Output the [X, Y] coordinate of the center of the cell containing the given text.  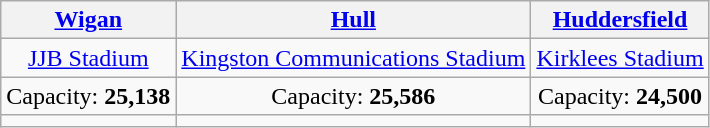
Capacity: 25,586 [354, 96]
JJB Stadium [88, 58]
Kingston Communications Stadium [354, 58]
Wigan [88, 20]
Hull [354, 20]
Capacity: 24,500 [620, 96]
Kirklees Stadium [620, 58]
Huddersfield [620, 20]
Capacity: 25,138 [88, 96]
